Extract the [x, y] coordinate from the center of the cell holding the provided text.  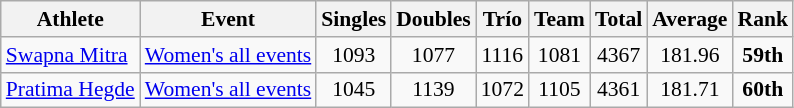
Pratima Hegde [70, 90]
Rank [762, 19]
1077 [434, 55]
60th [762, 90]
1139 [434, 90]
Trío [502, 19]
4361 [618, 90]
1072 [502, 90]
1093 [354, 55]
1116 [502, 55]
Athlete [70, 19]
Event [228, 19]
59th [762, 55]
Doubles [434, 19]
4367 [618, 55]
Average [690, 19]
Swapna Mitra [70, 55]
1081 [560, 55]
1105 [560, 90]
Total [618, 19]
1045 [354, 90]
181.96 [690, 55]
181.71 [690, 90]
Team [560, 19]
Singles [354, 19]
